Identify which cell holds the provided text, then report its (x, y) central coordinate. 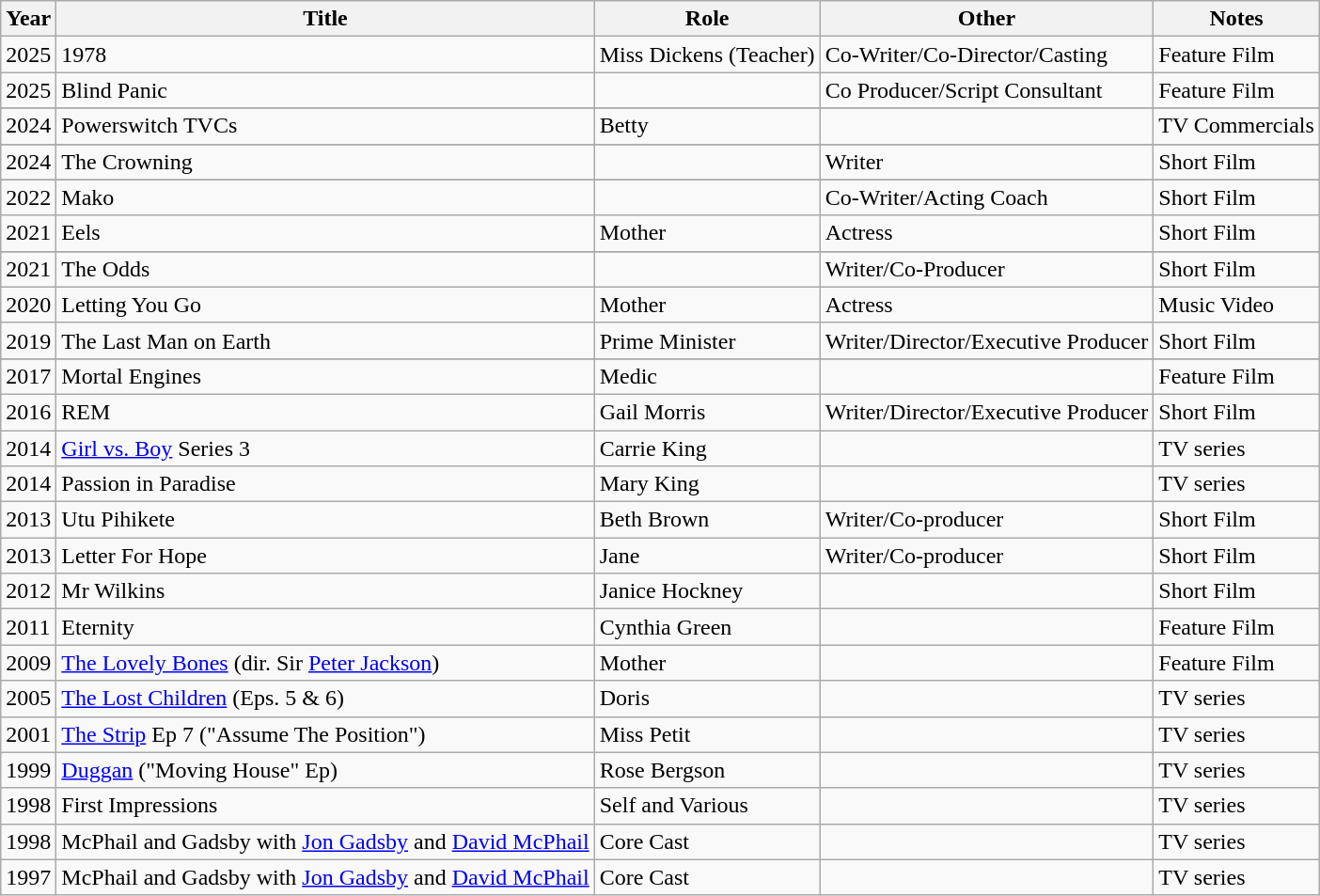
Prime Minister (707, 340)
1978 (325, 55)
Mortal Engines (325, 376)
Eternity (325, 627)
Mary King (707, 484)
The Odds (325, 269)
The Last Man on Earth (325, 340)
Co-Writer/Co-Director/Casting (987, 55)
2012 (28, 591)
Blind Panic (325, 90)
Rose Bergson (707, 770)
2001 (28, 734)
Medic (707, 376)
First Impressions (325, 806)
Role (707, 19)
2017 (28, 376)
Beth Brown (707, 520)
Duggan ("Moving House" Ep) (325, 770)
Mako (325, 197)
The Lost Children (Eps. 5 & 6) (325, 699)
Title (325, 19)
The Lovely Bones (dir. Sir Peter Jackson) (325, 663)
Eels (325, 233)
Mr Wilkins (325, 591)
The Crowning (325, 162)
Cynthia Green (707, 627)
Other (987, 19)
Passion in Paradise (325, 484)
TV Commercials (1237, 126)
REM (325, 412)
Betty (707, 126)
Co Producer/Script Consultant (987, 90)
Utu Pihikete (325, 520)
Co-Writer/Acting Coach (987, 197)
Writer/Co-Producer (987, 269)
1999 (28, 770)
Jane (707, 556)
2005 (28, 699)
Miss Petit (707, 734)
2016 (28, 412)
Miss Dickens (Teacher) (707, 55)
Girl vs. Boy Series 3 (325, 448)
Notes (1237, 19)
Year (28, 19)
Writer (987, 162)
Powerswitch TVCs (325, 126)
2011 (28, 627)
Letter For Hope (325, 556)
Letting You Go (325, 305)
The Strip Ep 7 ("Assume The Position") (325, 734)
Gail Morris (707, 412)
2009 (28, 663)
2020 (28, 305)
2019 (28, 340)
Self and Various (707, 806)
Doris (707, 699)
Janice Hockney (707, 591)
Carrie King (707, 448)
1997 (28, 877)
2022 (28, 197)
Music Video (1237, 305)
